For the text-containing cell, return its midpoint in (x, y) coordinate format. 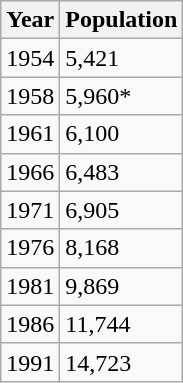
1976 (30, 248)
6,100 (122, 134)
8,168 (122, 248)
1966 (30, 172)
5,960* (122, 96)
11,744 (122, 324)
6,483 (122, 172)
1991 (30, 362)
1954 (30, 58)
1961 (30, 134)
1986 (30, 324)
Population (122, 20)
6,905 (122, 210)
14,723 (122, 362)
Year (30, 20)
9,869 (122, 286)
1958 (30, 96)
5,421 (122, 58)
1981 (30, 286)
1971 (30, 210)
